Identify which cell holds the provided text, then report its [X, Y] central coordinate. 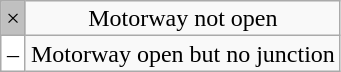
Motorway open but no junction [182, 54]
Motorway not open [182, 18]
× [14, 18]
– [14, 54]
